Find where the given text appears and provide that cell's center as [X, Y] coordinate. 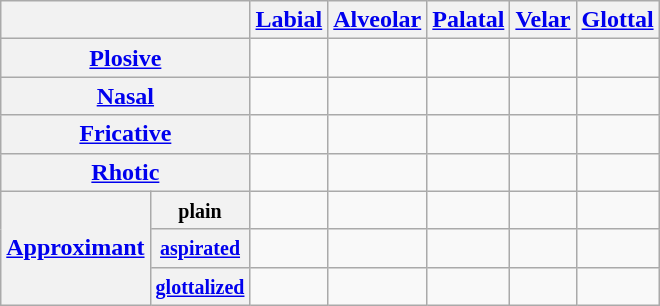
glottalized [200, 286]
Velar [543, 20]
Rhotic [126, 172]
Palatal [468, 20]
plain [200, 210]
aspirated [200, 248]
Plosive [126, 58]
Alveolar [378, 20]
Glottal [618, 20]
Approximant [76, 248]
Nasal [126, 96]
Labial [289, 20]
Fricative [126, 134]
